Determine the [x, y] coordinate at the center of the cell enclosing the given text.  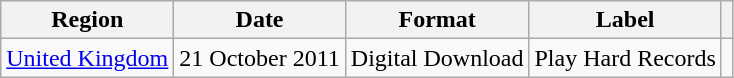
Region [88, 20]
Format [437, 20]
Label [625, 20]
Play Hard Records [625, 58]
Digital Download [437, 58]
Date [260, 20]
21 October 2011 [260, 58]
United Kingdom [88, 58]
